Capture the cell that displays the provided text and extract its [x, y] central coordinate. 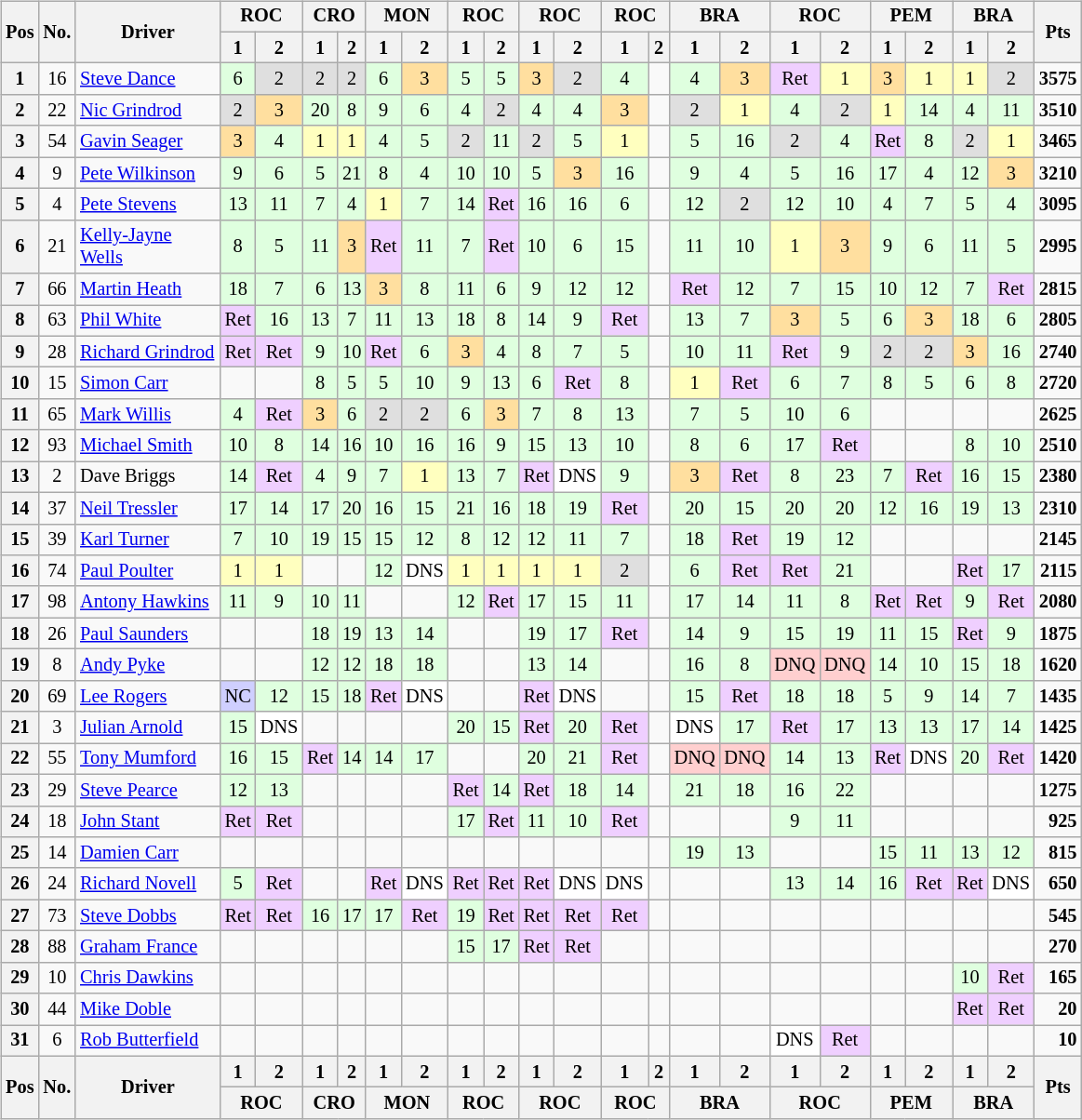
165 [1058, 978]
1275 [1058, 790]
55 [57, 759]
Simon Carr [147, 383]
Lee Rogers [147, 696]
37 [57, 508]
1620 [1058, 665]
Rob Butterfield [147, 1041]
Mike Doble [147, 1009]
270 [1058, 947]
30 [20, 1009]
44 [57, 1009]
Steve Dance [147, 79]
Pete Wilkinson [147, 173]
Kelly-Jayne Wells [147, 247]
Paul Poulter [147, 571]
Andy Pyke [147, 665]
Chris Dawkins [147, 978]
2380 [1058, 477]
Richard Novell [147, 884]
2145 [1058, 540]
54 [57, 141]
69 [57, 696]
NC [238, 696]
Tony Mumford [147, 759]
27 [20, 915]
39 [57, 540]
73 [57, 915]
Nic Grindrod [147, 111]
Gavin Seager [147, 141]
2310 [1058, 508]
Karl Turner [147, 540]
545 [1058, 915]
2740 [1058, 352]
2995 [1058, 247]
98 [57, 602]
3575 [1058, 79]
Damien Carr [147, 853]
Pete Stevens [147, 205]
1425 [1058, 727]
1420 [1058, 759]
2625 [1058, 415]
65 [57, 415]
31 [20, 1041]
2815 [1058, 289]
Martin Heath [147, 289]
Neil Tressler [147, 508]
93 [57, 446]
2510 [1058, 446]
Graham France [147, 947]
3510 [1058, 111]
1435 [1058, 696]
John Stant [147, 821]
Phil White [147, 321]
Mark Willis [147, 415]
Richard Grindrod [147, 352]
3465 [1058, 141]
2080 [1058, 602]
815 [1058, 853]
88 [57, 947]
Antony Hawkins [147, 602]
650 [1058, 884]
Michael Smith [147, 446]
2805 [1058, 321]
Julian Arnold [147, 727]
2720 [1058, 383]
74 [57, 571]
925 [1058, 821]
3095 [1058, 205]
Dave Briggs [147, 477]
63 [57, 321]
3210 [1058, 173]
2115 [1058, 571]
1875 [1058, 633]
Steve Dobbs [147, 915]
Steve Pearce [147, 790]
Paul Saunders [147, 633]
25 [20, 853]
66 [57, 289]
